Pinpoint the cell where the given text exists, returning its (X, Y) midpoint coordinate. 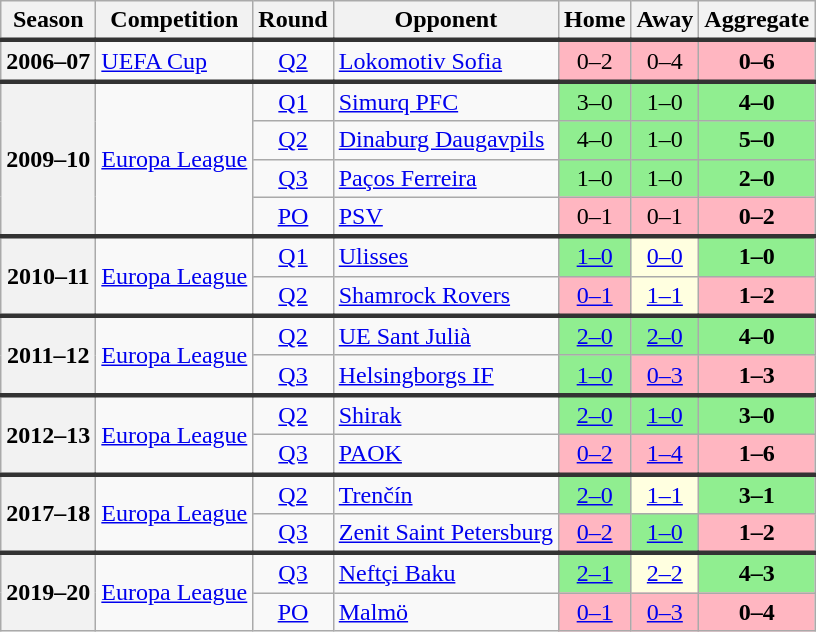
Dinaburg Daugavpils (446, 140)
2017–18 (48, 514)
Paços Ferreira (446, 178)
2006–07 (48, 60)
UE Sant Julià (446, 336)
2011–12 (48, 356)
Lokomotiv Sofia (446, 60)
Shamrock Rovers (446, 296)
3–1 (757, 494)
Ulisses (446, 257)
1–3 (757, 375)
Simurq PFC (446, 101)
PAOK (446, 454)
Home (594, 21)
Aggregate (757, 21)
2012–13 (48, 434)
1–4 (665, 454)
2009–10 (48, 158)
Season (48, 21)
2–2 (665, 573)
0–6 (757, 60)
Neftçi Baku (446, 573)
Round (293, 21)
Away (665, 21)
2019–20 (48, 592)
Shirak (446, 415)
Competition (174, 21)
Malmö (446, 612)
Opponent (446, 21)
Trenčín (446, 494)
5–0 (757, 140)
1–6 (757, 454)
2010–11 (48, 276)
2–1 (594, 573)
4–3 (757, 573)
Zenit Saint Petersburg (446, 534)
Helsingborgs IF (446, 375)
0–0 (665, 257)
PSV (446, 217)
UEFA Cup (174, 60)
